For the text-containing cell, return its midpoint in [x, y] coordinate format. 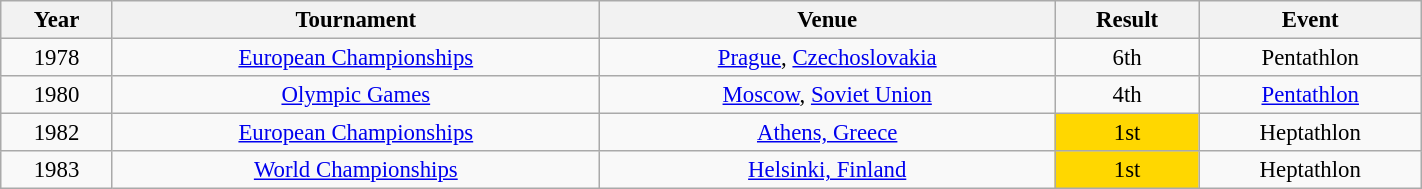
1978 [56, 58]
6th [1127, 58]
Athens, Greece [827, 133]
1983 [56, 170]
1982 [56, 133]
Helsinki, Finland [827, 170]
Year [56, 20]
Olympic Games [356, 95]
Event [1310, 20]
Venue [827, 20]
1980 [56, 95]
4th [1127, 95]
Moscow, Soviet Union [827, 95]
World Championships [356, 170]
Prague, Czechoslovakia [827, 58]
Result [1127, 20]
Tournament [356, 20]
